Search for the cell housing the specified text and yield its (X, Y) center coordinate. 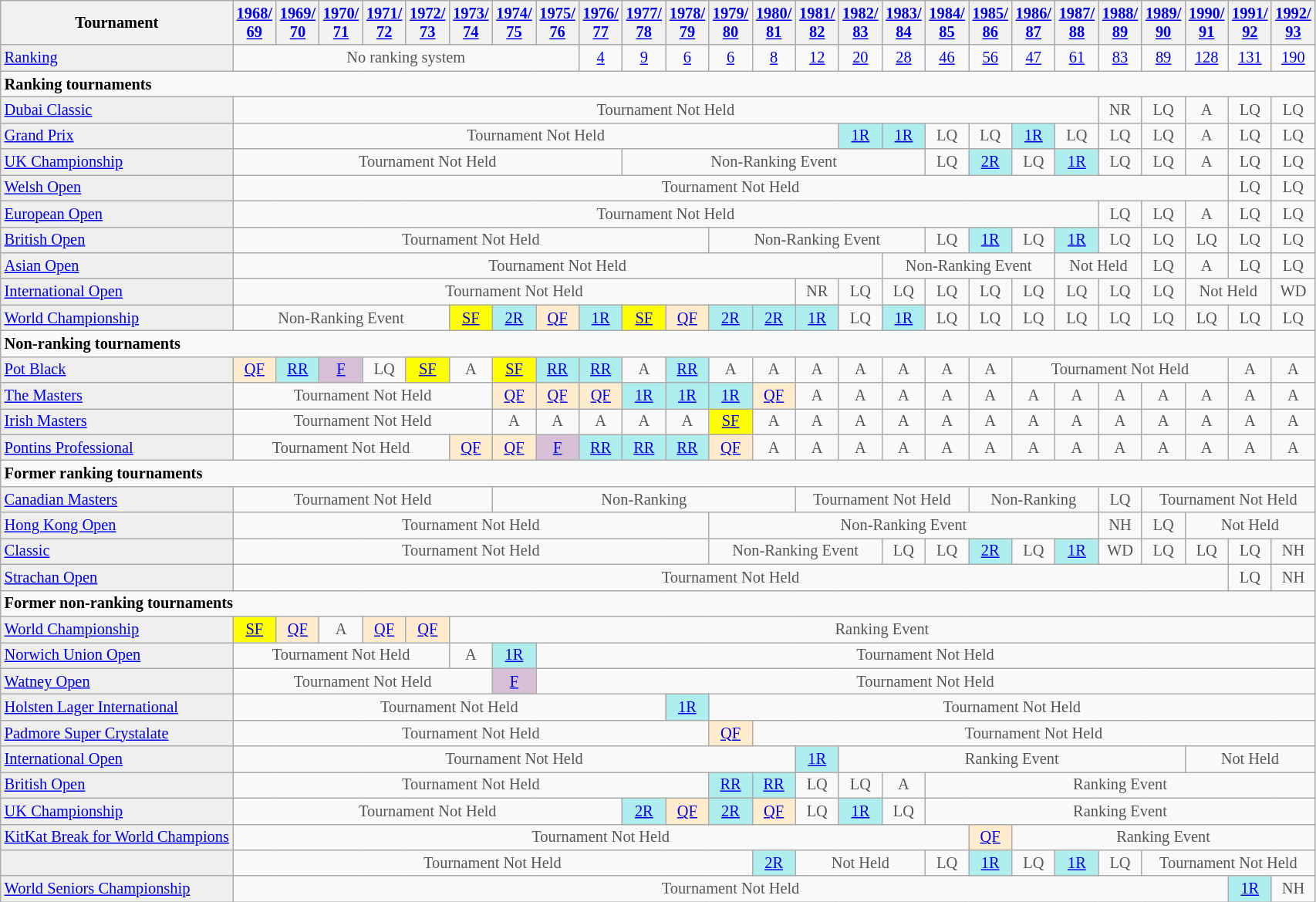
1982/83 (860, 22)
8 (774, 58)
Former non-ranking tournaments (658, 603)
46 (947, 58)
1981/82 (817, 22)
1972/73 (427, 22)
Hong Kong Open (117, 525)
83 (1120, 58)
The Masters (117, 396)
20 (860, 58)
Holsten Lager International (117, 707)
Strachan Open (117, 577)
Padmore Super Crystalate (117, 733)
1978/79 (687, 22)
Classic (117, 551)
1990/91 (1206, 22)
9 (644, 58)
28 (903, 58)
World Seniors Championship (117, 889)
Norwich Union Open (117, 655)
1988/89 (1120, 22)
Welsh Open (117, 187)
1968/69 (255, 22)
1977/78 (644, 22)
1991/92 (1250, 22)
Former ranking tournaments (658, 473)
1980/81 (774, 22)
Ranking tournaments (658, 84)
KitKat Break for World Champions (117, 837)
No ranking system (406, 58)
1992/93 (1293, 22)
Tournament (117, 22)
56 (990, 58)
47 (1034, 58)
1985/86 (990, 22)
190 (1293, 58)
1975/76 (558, 22)
1987/88 (1077, 22)
1971/72 (384, 22)
131 (1250, 58)
61 (1077, 58)
Watney Open (117, 681)
1984/85 (947, 22)
European Open (117, 214)
Irish Masters (117, 421)
1970/71 (341, 22)
Canadian Masters (117, 499)
89 (1163, 58)
1969/70 (298, 22)
Pontins Professional (117, 448)
12 (817, 58)
Ranking (117, 58)
1986/87 (1034, 22)
Non-ranking tournaments (658, 343)
4 (601, 58)
1976/77 (601, 22)
128 (1206, 58)
Dubai Classic (117, 110)
1979/80 (731, 22)
Grand Prix (117, 136)
1974/75 (514, 22)
1983/84 (903, 22)
Asian Open (117, 265)
1973/74 (471, 22)
1989/90 (1163, 22)
Pot Black (117, 370)
